Determine the [x, y] coordinate at the center of the cell enclosing the given text.  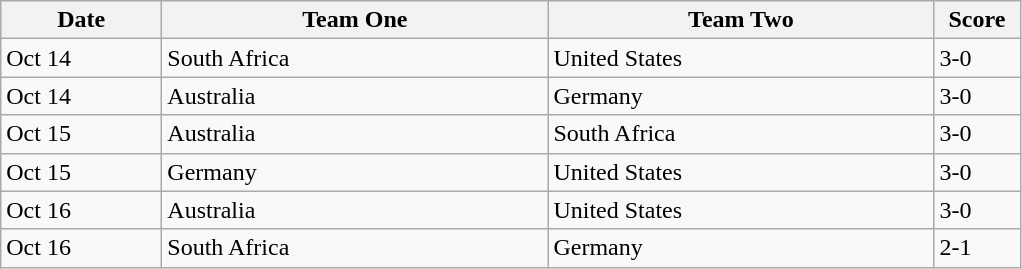
Score [977, 20]
Team One [355, 20]
2-1 [977, 248]
Date [82, 20]
Team Two [741, 20]
